Pinpoint the cell where the given text exists, returning its (X, Y) midpoint coordinate. 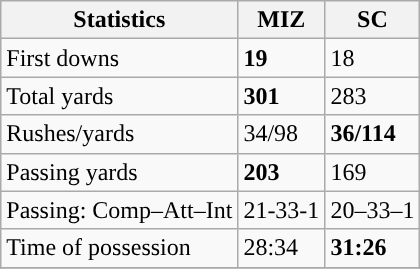
31:26 (372, 248)
203 (282, 172)
301 (282, 96)
Passing yards (120, 172)
18 (372, 58)
First downs (120, 58)
20–33–1 (372, 210)
169 (372, 172)
SC (372, 20)
28:34 (282, 248)
Passing: Comp–Att–Int (120, 210)
36/114 (372, 134)
19 (282, 58)
Time of possession (120, 248)
Total yards (120, 96)
Statistics (120, 20)
34/98 (282, 134)
Rushes/yards (120, 134)
21-33-1 (282, 210)
283 (372, 96)
MIZ (282, 20)
